Output the (X, Y) coordinate of the center of the cell containing the given text.  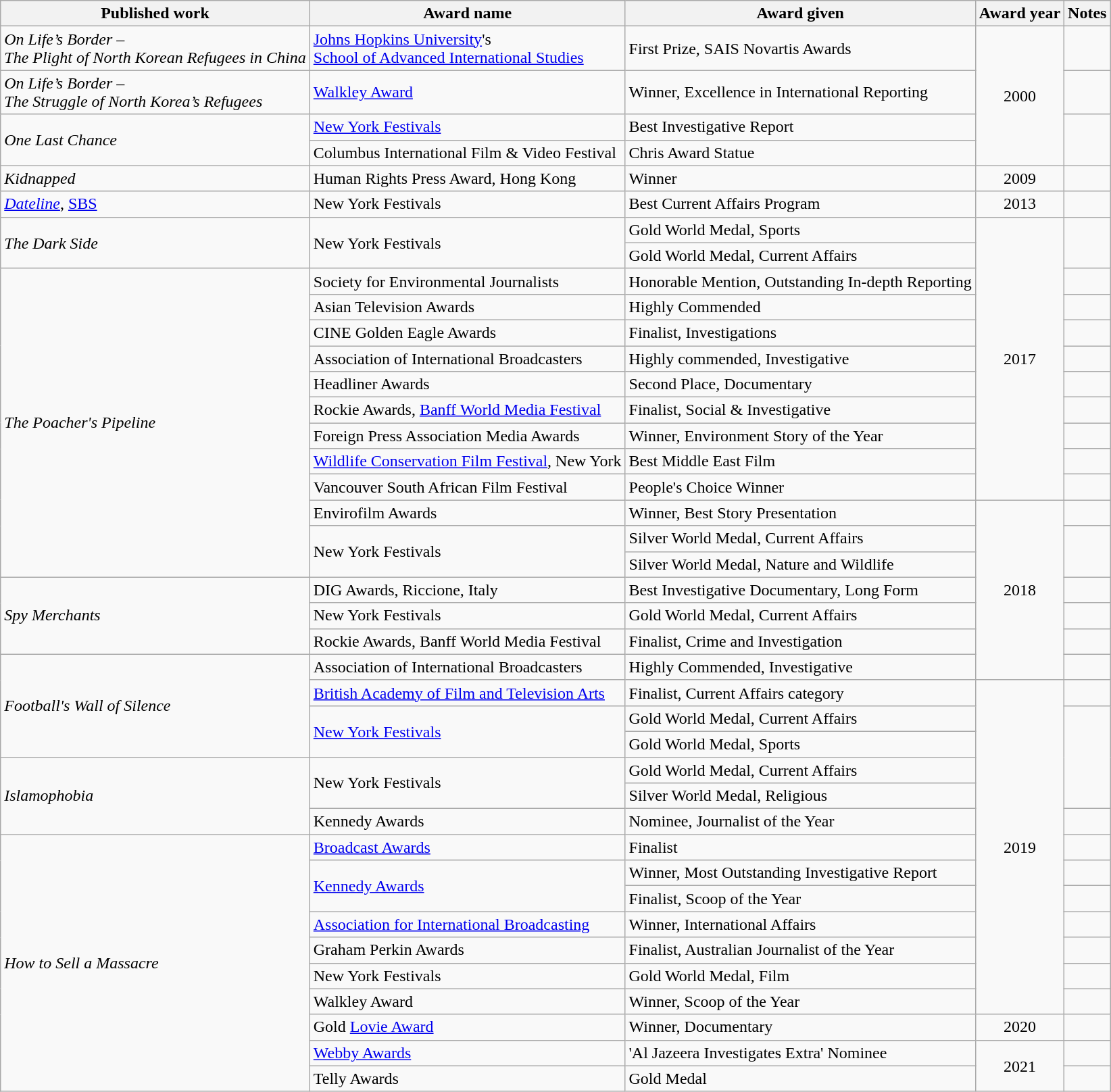
Winner, Scoop of the Year (800, 1001)
Winner, International Affairs (800, 924)
On Life’s Border – The Plight of North Korean Refugees in China (155, 49)
Notes (1087, 14)
Wildlife Conservation Film Festival, New York (468, 462)
Broadcast Awards (468, 847)
Johns Hopkins University'sSchool of Advanced International Studies (468, 49)
Telly Awards (468, 1078)
Winner, Most Outstanding Investigative Report (800, 873)
Vancouver South African Film Festival (468, 487)
Finalist, Current Affairs category (800, 693)
2009 (1019, 178)
Foreign Press Association Media Awards (468, 436)
Winner, Excellence in International Reporting (800, 92)
Honorable Mention, Outstanding In-depth Reporting (800, 281)
Society for Environmental Journalists (468, 281)
How to Sell a Massacre (155, 964)
'Al Jazeera Investigates Extra' Nominee (800, 1053)
Finalist, Australian Journalist of the Year (800, 950)
Association for International Broadcasting (468, 924)
First Prize, SAIS Novartis Awards (800, 49)
Asian Television Awards (468, 307)
Highly Commended (800, 307)
Nominee, Journalist of the Year (800, 822)
Winner, Best Story Presentation (800, 513)
The Dark Side (155, 243)
Best Investigative Documentary, Long Form (800, 590)
Football's Wall of Silence (155, 705)
Human Rights Press Award, Hong Kong (468, 178)
Best Middle East Film (800, 462)
Highly commended, Investigative (800, 359)
Best Investigative Report (800, 127)
Graham Perkin Awards (468, 950)
Highly Commended, Investigative (800, 667)
2019 (1019, 847)
Gold Medal (800, 1078)
Second Place, Documentary (800, 384)
2013 (1019, 204)
Award year (1019, 14)
DIG Awards, Riccione, Italy (468, 590)
Headliner Awards (468, 384)
Gold World Medal, Film (800, 976)
Best Current Affairs Program (800, 204)
2018 (1019, 590)
2000 (1019, 96)
Award given (800, 14)
People's Choice Winner (800, 487)
CINE Golden Eagle Awards (468, 332)
Columbus International Film & Video Festival (468, 153)
The Poacher's Pipeline (155, 423)
Dateline, SBS (155, 204)
Finalist (800, 847)
One Last Chance (155, 140)
Silver World Medal, Nature and Wildlife (800, 564)
Winner (800, 178)
Webby Awards (468, 1053)
Finalist, Investigations (800, 332)
Silver World Medal, Religious (800, 796)
Finalist, Scoop of the Year (800, 899)
Islamophobia (155, 795)
Finalist, Social & Investigative (800, 410)
British Academy of Film and Television Arts (468, 693)
Award name (468, 14)
2021 (1019, 1066)
Silver World Medal, Current Affairs (800, 539)
Winner, Documentary (800, 1027)
2017 (1019, 358)
Envirofilm Awards (468, 513)
Kidnapped (155, 178)
On Life’s Border –The Struggle of North Korea’s Refugees (155, 92)
Spy Merchants (155, 616)
2020 (1019, 1027)
Published work (155, 14)
Gold Lovie Award (468, 1027)
Chris Award Statue (800, 153)
Finalist, Crime and Investigation (800, 641)
Winner, Environment Story of the Year (800, 436)
